Search for the cell housing the specified text and yield its (X, Y) center coordinate. 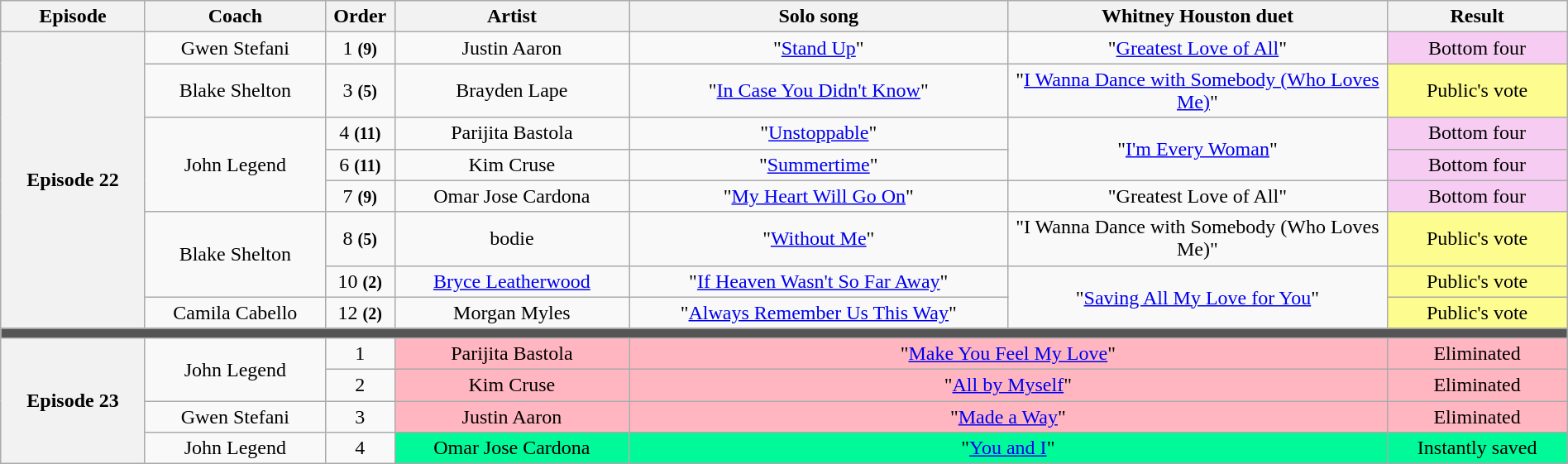
Brayden Lape (512, 91)
3 (5) (360, 91)
6 (11) (360, 165)
"Summertime" (819, 165)
"Without Me" (819, 238)
"Saving All My Love for You" (1198, 297)
"Make You Feel My Love" (1008, 353)
3 (360, 416)
Episode (73, 17)
7 (9) (360, 196)
"Stand Up" (819, 48)
"If Heaven Wasn't So Far Away" (819, 281)
"My Heart Will Go On" (819, 196)
Bryce Leatherwood (512, 281)
Order (360, 17)
2 (360, 385)
10 (2) (360, 281)
Episode 22 (73, 180)
Episode 23 (73, 400)
12 (2) (360, 313)
Whitney Houston duet (1198, 17)
4 (360, 448)
"Always Remember Us This Way" (819, 313)
Instantly saved (1477, 448)
1 (9) (360, 48)
"Made a Way" (1008, 416)
4 (11) (360, 133)
Result (1477, 17)
"All by Myself" (1008, 385)
Artist (512, 17)
Camila Cabello (235, 313)
Morgan Myles (512, 313)
"I'm Every Woman" (1198, 149)
"You and I" (1008, 448)
"Unstoppable" (819, 133)
Solo song (819, 17)
"In Case You Didn't Know" (819, 91)
1 (360, 353)
Coach (235, 17)
bodie (512, 238)
8 (5) (360, 238)
